Find where the given text appears and provide that cell's center as [x, y] coordinate. 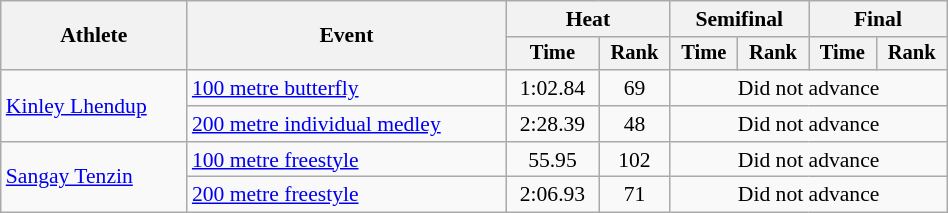
Sangay Tenzin [94, 178]
102 [634, 160]
200 metre freestyle [346, 195]
48 [634, 124]
69 [634, 88]
200 metre individual medley [346, 124]
Heat [588, 19]
100 metre freestyle [346, 160]
100 metre butterfly [346, 88]
71 [634, 195]
2:28.39 [552, 124]
1:02.84 [552, 88]
55.95 [552, 160]
2:06.93 [552, 195]
Semifinal [740, 19]
Final [878, 19]
Event [346, 36]
Athlete [94, 36]
Kinley Lhendup [94, 106]
